Locate the cell with the specified text and output its (X, Y) center coordinate. 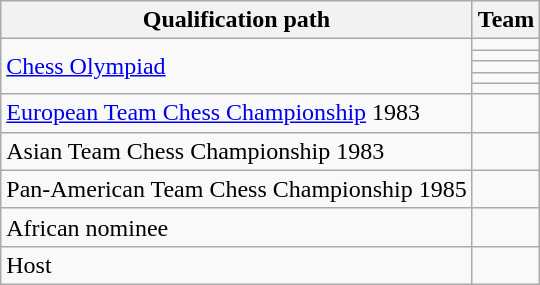
Host (237, 265)
Qualification path (237, 20)
Pan-American Team Chess Championship 1985 (237, 189)
African nominee (237, 227)
Chess Olympiad (237, 66)
European Team Chess Championship 1983 (237, 113)
Team (506, 20)
Asian Team Chess Championship 1983 (237, 151)
